Find where the given text appears and provide that cell's center as [x, y] coordinate. 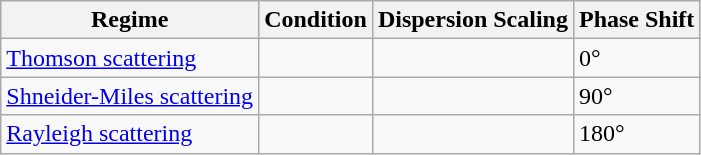
90° [636, 96]
Shneider-Miles scattering [130, 96]
Rayleigh scattering [130, 134]
0° [636, 58]
Condition [316, 20]
Phase Shift [636, 20]
Regime [130, 20]
Dispersion Scaling [472, 20]
180° [636, 134]
Thomson scattering [130, 58]
